For the text-containing cell, return its midpoint in [X, Y] coordinate format. 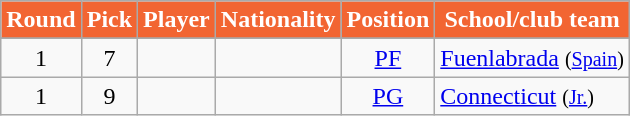
Position [388, 20]
7 [109, 58]
Nationality [278, 20]
Player [177, 20]
School/club team [532, 20]
Connecticut (Jr.) [532, 96]
9 [109, 96]
Round [41, 20]
PF [388, 58]
Pick [109, 20]
Fuenlabrada (Spain) [532, 58]
PG [388, 96]
